For the text-containing cell, return its midpoint in [X, Y] coordinate format. 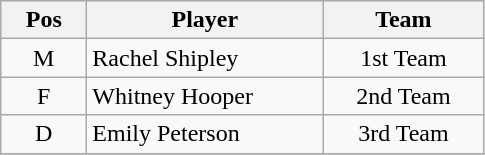
Team [404, 20]
3rd Team [404, 134]
M [44, 58]
Player [205, 20]
F [44, 96]
Whitney Hooper [205, 96]
Rachel Shipley [205, 58]
2nd Team [404, 96]
Pos [44, 20]
1st Team [404, 58]
D [44, 134]
Emily Peterson [205, 134]
